Capture the cell that displays the provided text and extract its [X, Y] central coordinate. 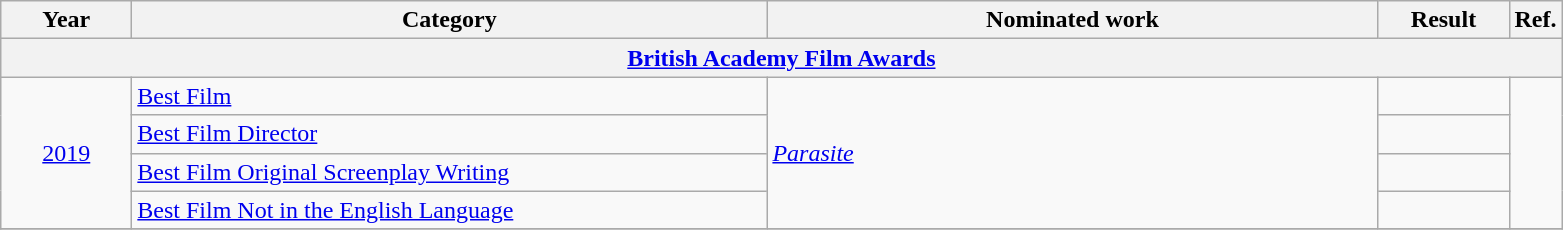
Category [450, 20]
2019 [66, 153]
Ref. [1536, 20]
Best Film [450, 96]
British Academy Film Awards [782, 58]
Result [1444, 20]
Nominated work [1072, 20]
Parasite [1072, 153]
Best Film Not in the English Language [450, 210]
Best Film Original Screenplay Writing [450, 172]
Best Film Director [450, 134]
Year [66, 20]
